Pinpoint the cell where the given text exists, returning its [X, Y] midpoint coordinate. 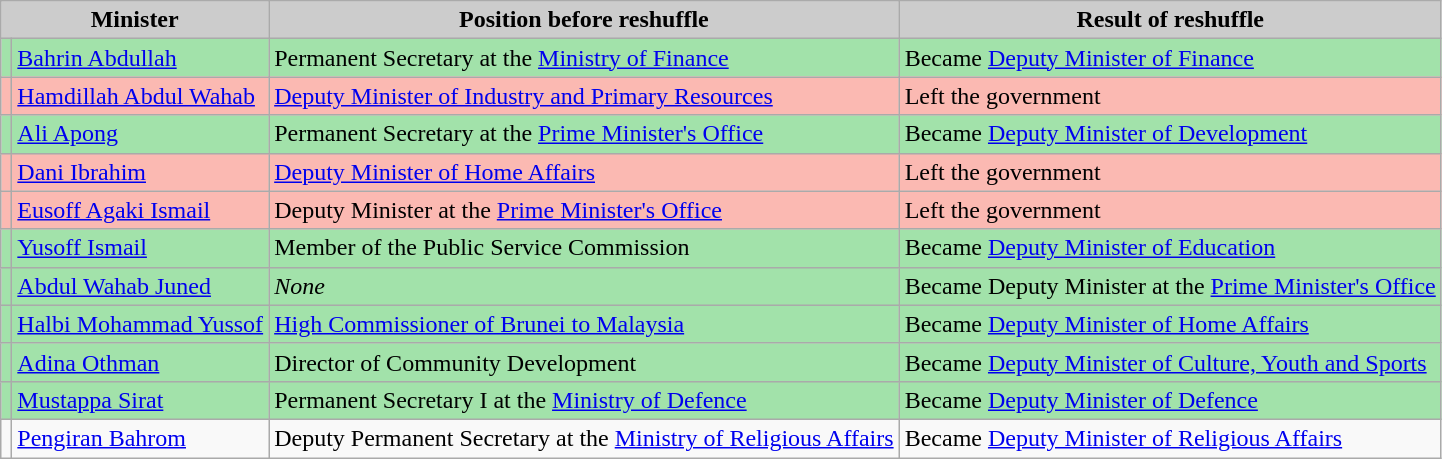
Became Deputy Minister of Defence [1170, 400]
Permanent Secretary I at the Ministry of Defence [584, 400]
Halbi Mohammad Yussof [140, 324]
Minister [135, 20]
Became Deputy Minister of Religious Affairs [1170, 438]
Became Deputy Minister of Home Affairs [1170, 324]
Adina Othman [140, 362]
Deputy Minister of Home Affairs [584, 172]
Director of Community Development [584, 362]
Deputy Minister at the Prime Minister's Office [584, 210]
Bahrin Abdullah [140, 58]
Became Deputy Minister of Finance [1170, 58]
Became Deputy Minister of Development [1170, 134]
Deputy Permanent Secretary at the Ministry of Religious Affairs [584, 438]
Deputy Minister of Industry and Primary Resources [584, 96]
Member of the Public Service Commission [584, 248]
Became Deputy Minister of Education [1170, 248]
Mustappa Sirat [140, 400]
Became Deputy Minister at the Prime Minister's Office [1170, 286]
Abdul Wahab Juned [140, 286]
Ali Apong [140, 134]
Dani Ibrahim [140, 172]
Position before reshuffle [584, 20]
Permanent Secretary at the Prime Minister's Office [584, 134]
Became Deputy Minister of Culture, Youth and Sports [1170, 362]
Yusoff Ismail [140, 248]
Result of reshuffle [1170, 20]
Permanent Secretary at the Ministry of Finance [584, 58]
Eusoff Agaki Ismail [140, 210]
Hamdillah Abdul Wahab [140, 96]
High Commissioner of Brunei to Malaysia [584, 324]
None [584, 286]
Pengiran Bahrom [140, 438]
